From the cell containing the given text, extract its center point as (x, y) coordinate. 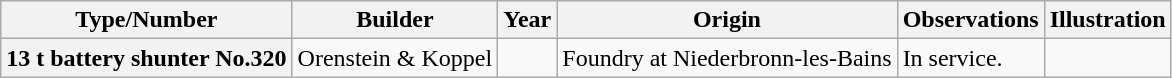
13 t battery shunter No.320 (146, 58)
Observations (970, 20)
Year (528, 20)
Builder (395, 20)
Origin (727, 20)
Type/Number (146, 20)
Orenstein & Koppel (395, 58)
Foundry at Niederbronn-les-Bains (727, 58)
In service. (970, 58)
Illustration (1108, 20)
